Detect which cell encompasses the target text, then output its (x, y) center coordinate. 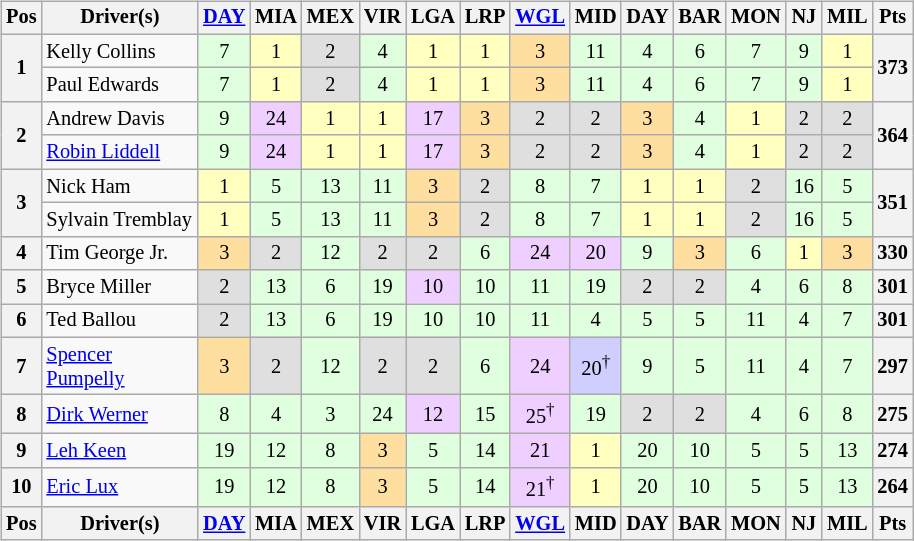
Andrew Davis (120, 119)
275 (893, 414)
297 (893, 366)
21 (540, 451)
364 (893, 136)
20† (596, 366)
Bryce Miller (120, 287)
Leh Keen (120, 451)
Spencer Pumpelly (120, 366)
Paul Edwards (120, 85)
373 (893, 68)
351 (893, 202)
21† (540, 486)
330 (893, 253)
Tim George Jr. (120, 253)
Eric Lux (120, 486)
Nick Ham (120, 186)
Ted Ballou (120, 321)
Kelly Collins (120, 51)
15 (485, 414)
25† (540, 414)
Sylvain Tremblay (120, 220)
Robin Liddell (120, 152)
274 (893, 451)
Dirk Werner (120, 414)
264 (893, 486)
